Determine the [x, y] coordinate at the center of the cell enclosing the given text.  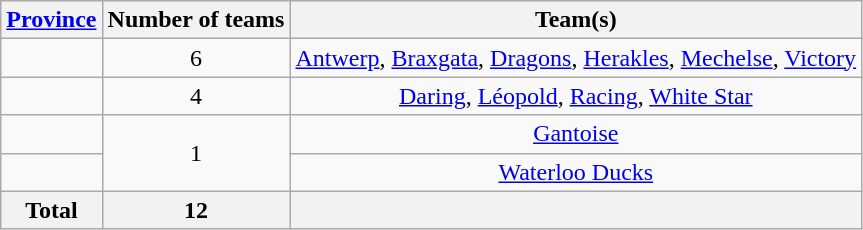
Number of teams [196, 20]
1 [196, 153]
Waterloo Ducks [576, 172]
Gantoise [576, 134]
Team(s) [576, 20]
Daring, Léopold, Racing, White Star [576, 96]
Antwerp, Braxgata, Dragons, Herakles, Mechelse, Victory [576, 58]
Total [52, 210]
6 [196, 58]
Province [52, 20]
12 [196, 210]
4 [196, 96]
